Return the [X, Y] coordinate for the center point of the cell that contains the specified text.  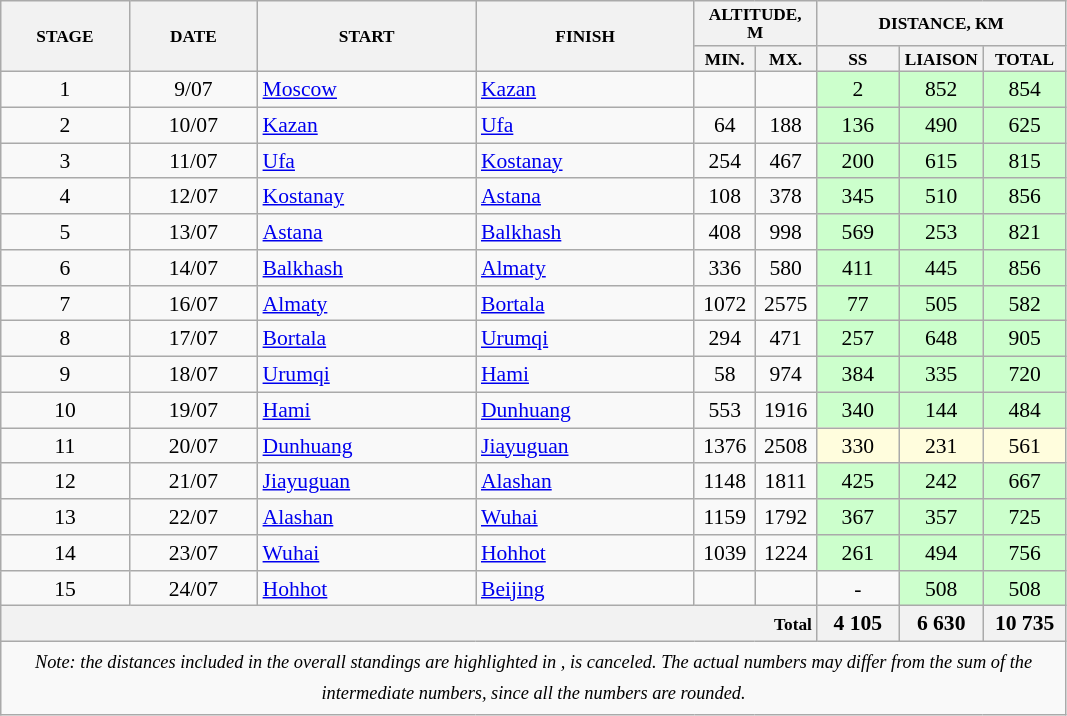
1159 [724, 517]
1148 [724, 482]
4 [65, 197]
553 [724, 411]
242 [940, 482]
16/07 [193, 304]
3 [65, 161]
DISTANCE, КМ [941, 23]
Total [408, 624]
10 [65, 411]
494 [940, 553]
14/07 [193, 268]
18/07 [193, 375]
340 [858, 411]
SS [858, 59]
1792 [786, 517]
852 [940, 90]
408 [724, 232]
367 [858, 517]
471 [786, 339]
510 [940, 197]
484 [1024, 411]
582 [1024, 304]
345 [858, 197]
1 [65, 90]
MIN. [724, 59]
1376 [724, 446]
1072 [724, 304]
1811 [786, 482]
561 [1024, 446]
4 105 [858, 624]
2575 [786, 304]
10/07 [193, 126]
254 [724, 161]
625 [1024, 126]
9/07 [193, 90]
667 [1024, 482]
11/07 [193, 161]
231 [940, 446]
854 [1024, 90]
5 [65, 232]
2508 [786, 446]
20/07 [193, 446]
FINISH [585, 36]
58 [724, 375]
LIAISON [940, 59]
21/07 [193, 482]
425 [858, 482]
378 [786, 197]
815 [1024, 161]
DATE [193, 36]
144 [940, 411]
384 [858, 375]
490 [940, 126]
11 [65, 446]
1039 [724, 553]
22/07 [193, 517]
905 [1024, 339]
12 [65, 482]
23/07 [193, 553]
1224 [786, 553]
294 [724, 339]
6 [65, 268]
108 [724, 197]
580 [786, 268]
6 630 [940, 624]
12/07 [193, 197]
19/07 [193, 411]
253 [940, 232]
330 [858, 446]
64 [724, 126]
257 [858, 339]
998 [786, 232]
136 [858, 126]
10 735 [1024, 624]
13/07 [193, 232]
648 [940, 339]
357 [940, 517]
974 [786, 375]
ALTITUDE, М [755, 23]
188 [786, 126]
MX. [786, 59]
615 [940, 161]
Moscow [367, 90]
8 [65, 339]
17/07 [193, 339]
STAGE [65, 36]
505 [940, 304]
14 [65, 553]
7 [65, 304]
13 [65, 517]
TOTAL [1024, 59]
336 [724, 268]
START [367, 36]
720 [1024, 375]
Beijing [585, 589]
725 [1024, 517]
77 [858, 304]
569 [858, 232]
- [858, 589]
9 [65, 375]
411 [858, 268]
200 [858, 161]
445 [940, 268]
821 [1024, 232]
24/07 [193, 589]
15 [65, 589]
261 [858, 553]
756 [1024, 553]
1916 [786, 411]
467 [786, 161]
335 [940, 375]
